From the cell containing the given text, extract its center point as (x, y) coordinate. 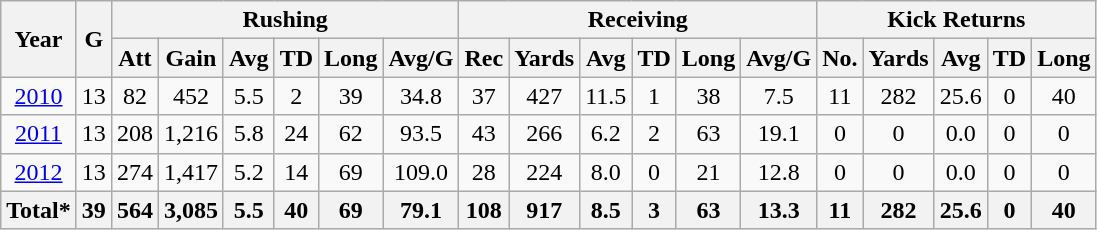
21 (708, 172)
6.2 (606, 134)
208 (134, 134)
274 (134, 172)
2012 (39, 172)
37 (484, 96)
Year (39, 39)
564 (134, 210)
No. (840, 58)
14 (296, 172)
82 (134, 96)
5.8 (248, 134)
38 (708, 96)
11.5 (606, 96)
427 (544, 96)
266 (544, 134)
Gain (190, 58)
13.3 (779, 210)
7.5 (779, 96)
Total* (39, 210)
8.5 (606, 210)
93.5 (421, 134)
8.0 (606, 172)
G (94, 39)
79.1 (421, 210)
2011 (39, 134)
1,417 (190, 172)
Receiving (638, 20)
1,216 (190, 134)
Rushing (285, 20)
452 (190, 96)
Att (134, 58)
34.8 (421, 96)
3,085 (190, 210)
2010 (39, 96)
43 (484, 134)
109.0 (421, 172)
19.1 (779, 134)
28 (484, 172)
3 (654, 210)
224 (544, 172)
24 (296, 134)
917 (544, 210)
1 (654, 96)
5.2 (248, 172)
Kick Returns (956, 20)
Rec (484, 58)
108 (484, 210)
12.8 (779, 172)
62 (351, 134)
